Pinpoint the cell where the given text exists, returning its [x, y] midpoint coordinate. 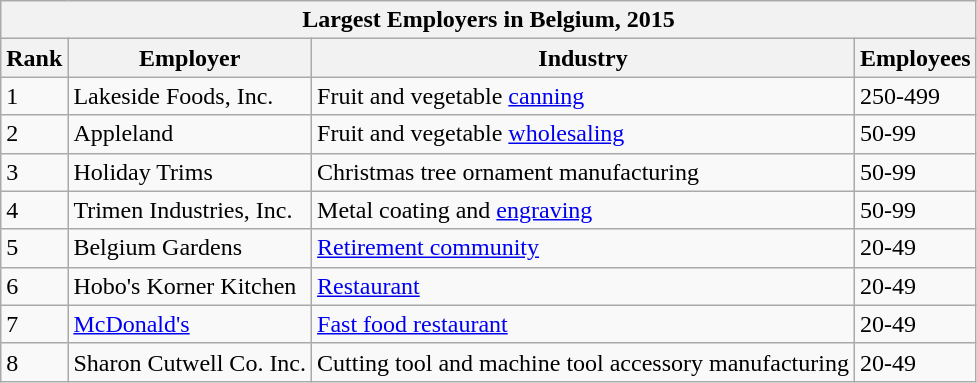
Restaurant [584, 286]
Rank [34, 58]
Christmas tree ornament manufacturing [584, 172]
1 [34, 96]
3 [34, 172]
Fast food restaurant [584, 324]
2 [34, 134]
Employees [915, 58]
Holiday Trims [190, 172]
Trimen Industries, Inc. [190, 210]
Metal coating and engraving [584, 210]
Lakeside Foods, Inc. [190, 96]
250-499 [915, 96]
Cutting tool and machine tool accessory manufacturing [584, 362]
Appleland [190, 134]
Retirement community [584, 248]
Industry [584, 58]
Sharon Cutwell Co. Inc. [190, 362]
Belgium Gardens [190, 248]
6 [34, 286]
Fruit and vegetable wholesaling [584, 134]
Employer [190, 58]
8 [34, 362]
McDonald's [190, 324]
4 [34, 210]
Hobo's Korner Kitchen [190, 286]
Largest Employers in Belgium, 2015 [488, 20]
7 [34, 324]
5 [34, 248]
Fruit and vegetable canning [584, 96]
